Output the [X, Y] coordinate of the center of the cell containing the given text.  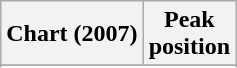
Chart (2007) [72, 34]
Peakposition [189, 34]
